Provide the [x, y] coordinate of the cell's center where the given text is located.  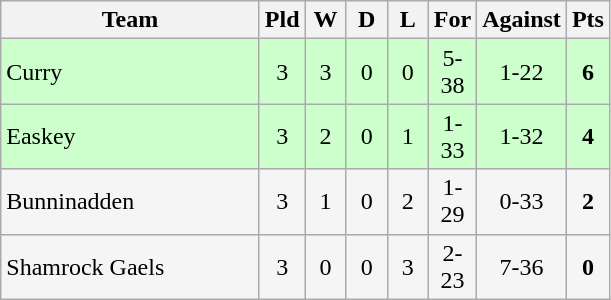
0-33 [522, 202]
Pld [282, 20]
Easkey [130, 136]
1-33 [452, 136]
Curry [130, 72]
Against [522, 20]
1-32 [522, 136]
1-22 [522, 72]
1-29 [452, 202]
W [326, 20]
Shamrock Gaels [130, 266]
Team [130, 20]
L [408, 20]
5-38 [452, 72]
4 [588, 136]
For [452, 20]
Pts [588, 20]
D [366, 20]
7-36 [522, 266]
6 [588, 72]
2-23 [452, 266]
Bunninadden [130, 202]
